Output the [x, y] coordinate of the center of the cell containing the given text.  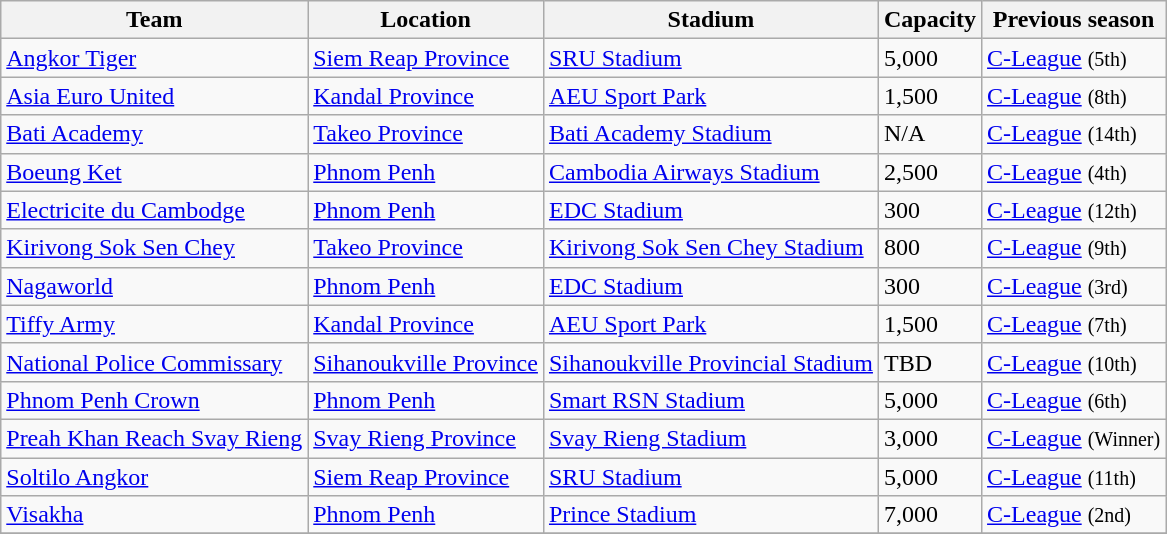
Electricite du Cambodge [154, 210]
C-League (12th) [1074, 210]
Nagaworld [154, 286]
Soltilo Angkor [154, 477]
N/A [930, 134]
Svay Rieng Province [426, 438]
Preah Khan Reach Svay Rieng [154, 438]
Sihanoukville Provincial Stadium [710, 362]
Smart RSN Stadium [710, 400]
C-League (5th) [1074, 58]
C-League (2nd) [1074, 515]
Location [426, 20]
Boeung Ket [154, 172]
Bati Academy Stadium [710, 134]
C-League (8th) [1074, 96]
Previous season [1074, 20]
Team [154, 20]
7,000 [930, 515]
Asia Euro United [154, 96]
Capacity [930, 20]
Prince Stadium [710, 515]
Bati Academy [154, 134]
C-League (3rd) [1074, 286]
800 [930, 248]
3,000 [930, 438]
C-League (6th) [1074, 400]
Kirivong Sok Sen Chey [154, 248]
Phnom Penh Crown [154, 400]
Visakha [154, 515]
C-League (7th) [1074, 324]
Sihanoukville Province [426, 362]
C-League (11th) [1074, 477]
2,500 [930, 172]
Kirivong Sok Sen Chey Stadium [710, 248]
National Police Commissary [154, 362]
Cambodia Airways Stadium [710, 172]
TBD [930, 362]
C-League (4th) [1074, 172]
C-League (14th) [1074, 134]
C-League (9th) [1074, 248]
C-League (10th) [1074, 362]
Stadium [710, 20]
Svay Rieng Stadium [710, 438]
Tiffy Army [154, 324]
Angkor Tiger [154, 58]
C-League (Winner) [1074, 438]
